From the cell containing the given text, extract its center point as (X, Y) coordinate. 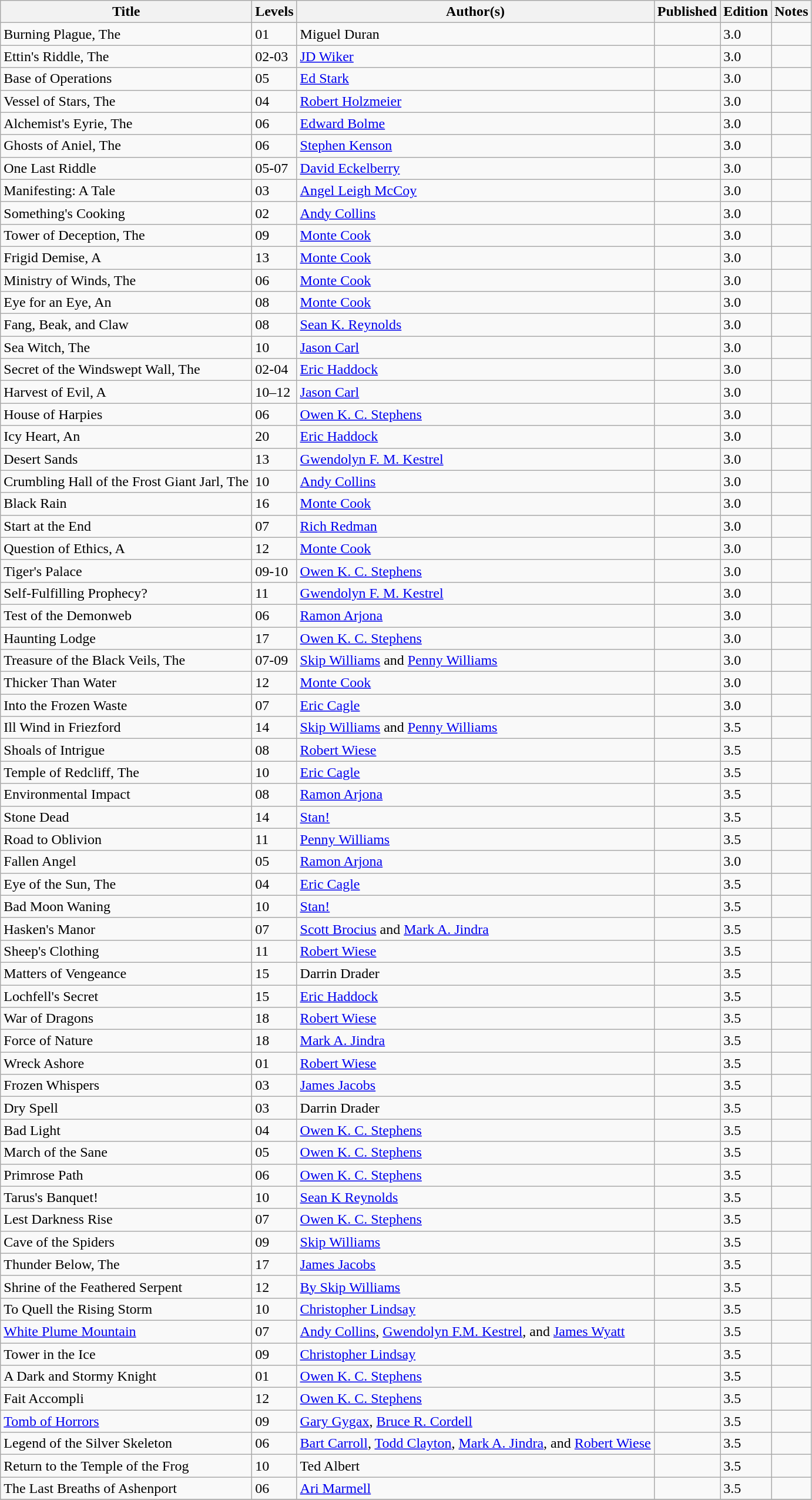
Stone Dead (126, 817)
Fallen Angel (126, 862)
Icy Heart, An (126, 437)
Thunder Below, The (126, 1264)
Hasken's Manor (126, 929)
War of Dragons (126, 1019)
Secret of the Windswept Wall, The (126, 370)
Temple of Redcliff, The (126, 772)
Burning Plague, The (126, 34)
Primrose Path (126, 1175)
Manifesting: A Tale (126, 190)
Scott Brocius and Mark A. Jindra (475, 929)
05-07 (274, 168)
House of Harpies (126, 414)
By Skip Williams (475, 1287)
Edition (746, 12)
Wreck Ashore (126, 1063)
20 (274, 437)
Haunting Lodge (126, 638)
Road to Oblivion (126, 839)
Ghosts of Aniel, The (126, 146)
Robert Holzmeier (475, 101)
02 (274, 213)
Title (126, 12)
The Last Breaths of Ashenport (126, 1488)
Frozen Whispers (126, 1086)
Skip Williams (475, 1242)
Rich Redman (475, 526)
Black Rain (126, 504)
Treasure of the Black Veils, The (126, 661)
Thicker Than Water (126, 683)
Tiger's Palace (126, 571)
March of the Sane (126, 1153)
Bart Carroll, Todd Clayton, Mark A. Jindra, and Robert Wiese (475, 1444)
Eye for an Eye, An (126, 303)
Levels (274, 12)
Shoals of Intrigue (126, 750)
Sea Witch, The (126, 347)
Harvest of Evil, A (126, 392)
Gary Gygax, Bruce R. Cordell (475, 1421)
Stephen Kenson (475, 146)
Lochfell's Secret (126, 996)
Matters of Vengeance (126, 973)
Question of Ethics, A (126, 548)
Edward Bolme (475, 123)
Something's Cooking (126, 213)
Ill Wind in Friezford (126, 728)
Miguel Duran (475, 34)
Author(s) (475, 12)
Andy Collins, Gwendolyn F.M. Kestrel, and James Wyatt (475, 1331)
Tarus's Banquet! (126, 1197)
Angel Leigh McCoy (475, 190)
Self-Fulfilling Prophecy? (126, 593)
Fang, Beak, and Claw (126, 325)
Cave of the Spiders (126, 1242)
Alchemist's Eyrie, The (126, 123)
Force of Nature (126, 1041)
Eye of the Sun, The (126, 884)
Bad Light (126, 1130)
Shrine of the Feathered Serpent (126, 1287)
Ettin's Riddle, The (126, 56)
02-03 (274, 56)
David Eckelberry (475, 168)
07-09 (274, 661)
Notes (791, 12)
To Quell the Rising Storm (126, 1309)
Ministry of Winds, The (126, 280)
Return to the Temple of the Frog (126, 1466)
Sean K. Reynolds (475, 325)
A Dark and Stormy Knight (126, 1377)
Frigid Demise, A (126, 257)
Sheep's Clothing (126, 951)
02-04 (274, 370)
Bad Moon Waning (126, 906)
Test of the Demonweb (126, 615)
Crumbling Hall of the Frost Giant Jarl, The (126, 481)
Fait Accompli (126, 1399)
Start at the End (126, 526)
Ted Albert (475, 1466)
White Plume Mountain (126, 1331)
Lest Darkness Rise (126, 1220)
Sean K Reynolds (475, 1197)
10–12 (274, 392)
16 (274, 504)
Tower in the Ice (126, 1354)
Tower of Deception, The (126, 235)
Into the Frozen Waste (126, 705)
09-10 (274, 571)
Ed Stark (475, 79)
Ari Marmell (475, 1488)
Mark A. Jindra (475, 1041)
Desert Sands (126, 459)
Base of Operations (126, 79)
Legend of the Silver Skeleton (126, 1444)
JD Wiker (475, 56)
Penny Williams (475, 839)
One Last Riddle (126, 168)
Vessel of Stars, The (126, 101)
Dry Spell (126, 1108)
Environmental Impact (126, 795)
Published (687, 12)
Tomb of Horrors (126, 1421)
